Pinpoint the cell where the given text exists, returning its (X, Y) midpoint coordinate. 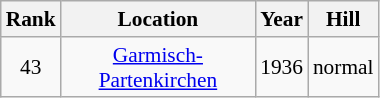
43 (31, 68)
Hill (344, 19)
Garmisch-Partenkirchen (158, 68)
Rank (31, 19)
Location (158, 19)
1936 (282, 68)
Year (282, 19)
normal (344, 68)
